Pinpoint the cell where the given text exists, returning its (X, Y) midpoint coordinate. 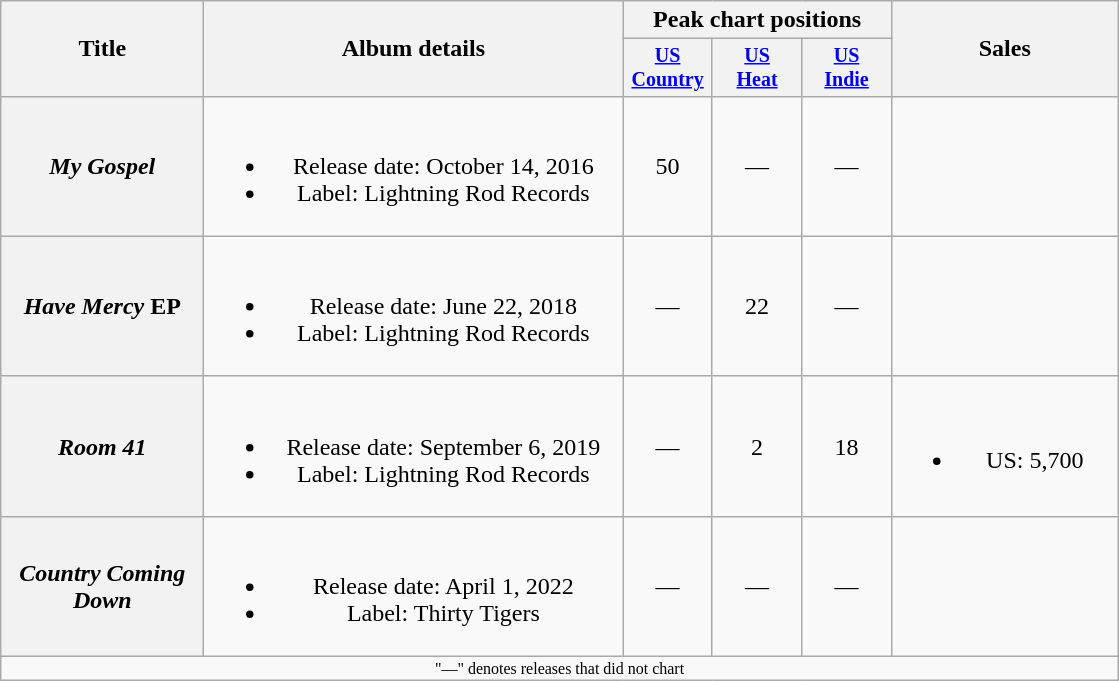
US: 5,700 (1004, 446)
Title (102, 49)
Sales (1004, 49)
Have Mercy EP (102, 306)
Release date: April 1, 2022Label: Thirty Tigers (414, 586)
"—" denotes releases that did not chart (560, 669)
Release date: September 6, 2019Label: Lightning Rod Records (414, 446)
Peak chart positions (757, 20)
My Gospel (102, 166)
Room 41 (102, 446)
22 (756, 306)
US Country (668, 68)
50 (668, 166)
2 (756, 446)
18 (846, 446)
Release date: June 22, 2018Label: Lightning Rod Records (414, 306)
Release date: October 14, 2016Label: Lightning Rod Records (414, 166)
US Indie (846, 68)
Album details (414, 49)
US Heat (756, 68)
Country Coming Down (102, 586)
